For the text-containing cell, return its midpoint in (x, y) coordinate format. 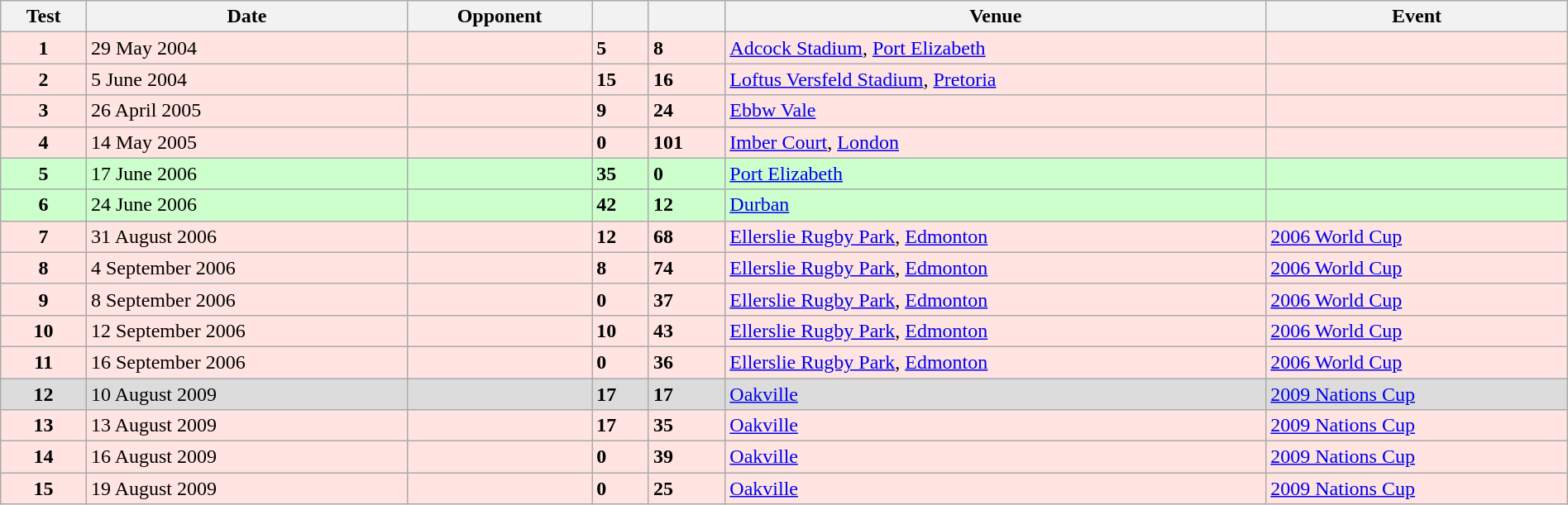
43 (686, 331)
Loftus Versfeld Stadium, Pretoria (996, 79)
Imber Court, London (996, 142)
13 (44, 426)
Date (246, 17)
Ebbw Vale (996, 111)
Test (44, 17)
12 September 2006 (246, 331)
16 (686, 79)
101 (686, 142)
42 (620, 205)
6 (44, 205)
4 (44, 142)
14 May 2005 (246, 142)
16 September 2006 (246, 362)
31 August 2006 (246, 236)
17 June 2006 (246, 174)
36 (686, 362)
26 April 2005 (246, 111)
19 August 2009 (246, 488)
39 (686, 457)
Venue (996, 17)
5 June 2004 (246, 79)
24 June 2006 (246, 205)
Durban (996, 205)
74 (686, 268)
37 (686, 299)
7 (44, 236)
14 (44, 457)
25 (686, 488)
68 (686, 236)
Port Elizabeth (996, 174)
Opponent (500, 17)
2 (44, 79)
16 August 2009 (246, 457)
24 (686, 111)
11 (44, 362)
29 May 2004 (246, 48)
1 (44, 48)
13 August 2009 (246, 426)
8 September 2006 (246, 299)
3 (44, 111)
10 August 2009 (246, 394)
Event (1417, 17)
Adcock Stadium, Port Elizabeth (996, 48)
4 September 2006 (246, 268)
